Extract the (x, y) coordinate from the center of the cell holding the provided text.  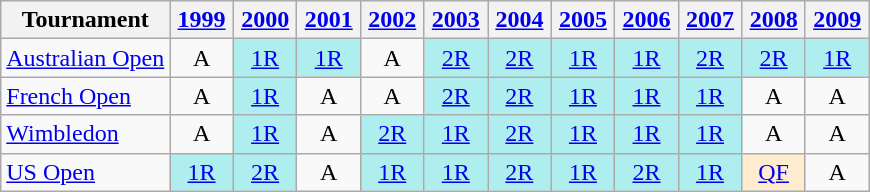
Wimbledon (86, 134)
2008 (774, 20)
Australian Open (86, 58)
2009 (837, 20)
1999 (202, 20)
2002 (392, 20)
2006 (647, 20)
2007 (710, 20)
QF (774, 172)
Tournament (86, 20)
French Open (86, 96)
2005 (583, 20)
2004 (520, 20)
2001 (329, 20)
US Open (86, 172)
2003 (456, 20)
2000 (265, 20)
